Determine the [x, y] coordinate at the center of the cell enclosing the given text.  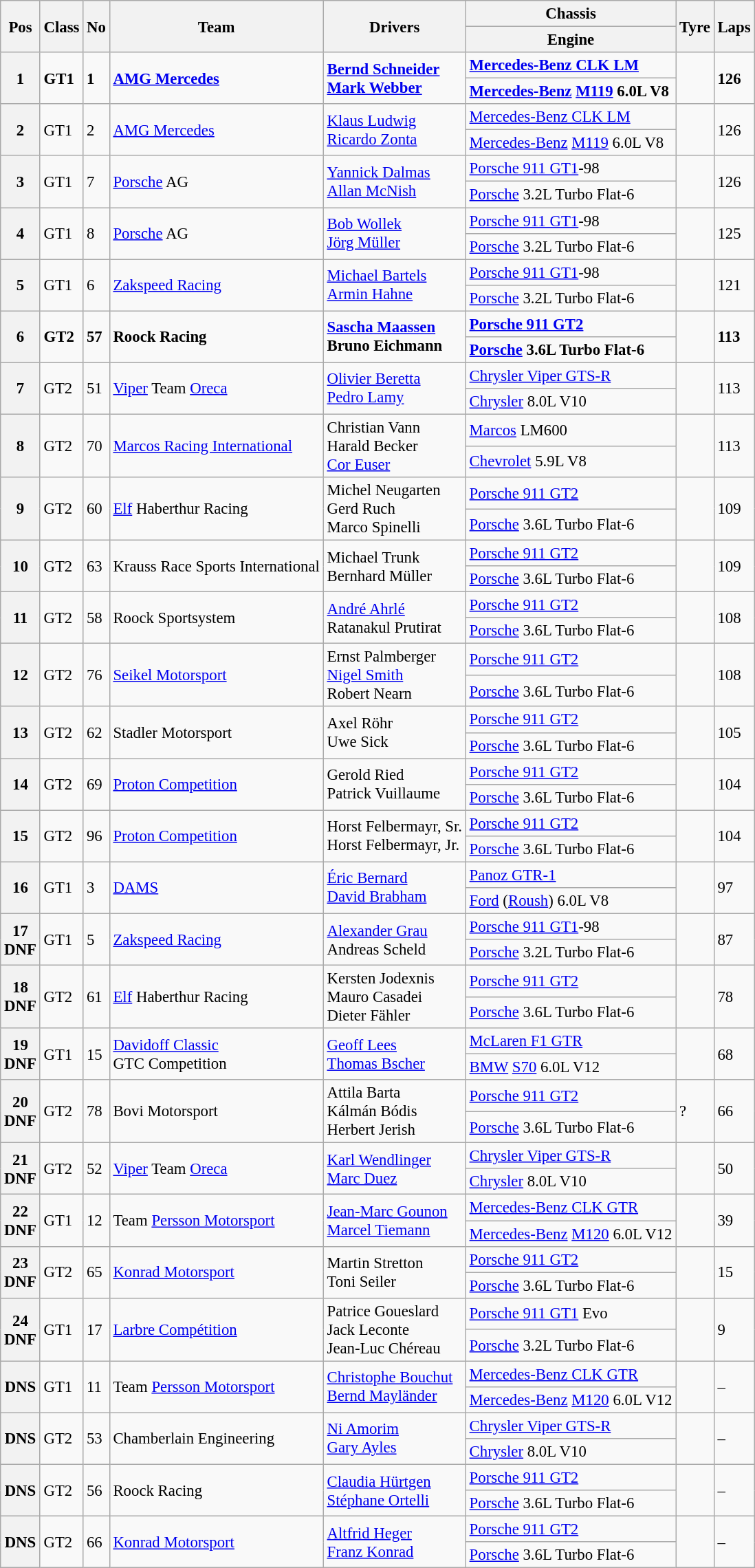
125 [734, 234]
Bob Wollek Jörg Müller [395, 234]
Bernd Schneider Mark Webber [395, 78]
BMW S70 6.0L V12 [571, 1067]
63 [96, 567]
Seikel Motorsport [216, 675]
21DNF [21, 1169]
Chamberlain Engineering [216, 1439]
Horst Felbermayr, Sr. Horst Felbermayr, Jr. [395, 836]
60 [96, 509]
70 [96, 446]
Kersten Jodexnis Mauro Casadei Dieter Fähler [395, 997]
Christian Vann Harald Becker Cor Euser [395, 446]
23DNF [21, 1272]
97 [734, 887]
53 [96, 1439]
Geoff Lees Thomas Bscher [395, 1054]
Alexander Grau Andreas Scheld [395, 939]
17DNF [21, 939]
58 [96, 618]
Martin Stretton Toni Seiler [395, 1272]
13 [21, 733]
Porsche 911 GT1 Evo [571, 1314]
Axel Röhr Uwe Sick [395, 733]
? [694, 1111]
14 [21, 784]
Marcos LM600 [571, 430]
61 [96, 997]
Sascha Maassen Bruno Eichmann [395, 337]
52 [96, 1169]
No [96, 26]
39 [734, 1220]
Chevrolet 5.9L V8 [571, 461]
Altfrid Heger Franz Konrad [395, 1542]
Krauss Race Sports International [216, 567]
Laps [734, 26]
Ford (Roush) 6.0L V8 [571, 901]
Gerold Ried Patrick Vuillaume [395, 784]
17 [96, 1329]
Stadler Motorsport [216, 733]
Klaus Ludwig Ricardo Zonta [395, 129]
10 [21, 567]
87 [734, 939]
Ni Amorim Gary Ayles [395, 1439]
Engine [571, 40]
Larbre Compétition [216, 1329]
Marcos Racing International [216, 446]
Chassis [571, 14]
121 [734, 285]
Davidoff Classic GTC Competition [216, 1054]
Panoz GTR-1 [571, 875]
Tyre [694, 26]
Patrice Goueslard Jack Leconte Jean-Luc Chéreau [395, 1329]
Olivier Beretta Pedro Lamy [395, 388]
Éric Bernard David Brabham [395, 887]
DAMS [216, 887]
19DNF [21, 1054]
McLaren F1 GTR [571, 1041]
Class [62, 26]
Christophe Bouchut Bernd Mayländer [395, 1386]
62 [96, 733]
56 [96, 1490]
68 [734, 1054]
Yannick Dalmas Allan McNish [395, 182]
Bovi Motorsport [216, 1111]
Attila Barta Kálmán Bódis Herbert Jerish [395, 1111]
Pos [21, 26]
76 [96, 675]
Drivers [395, 26]
Jean-Marc Gounon Marcel Tiemann [395, 1220]
96 [96, 836]
24DNF [21, 1329]
18DNF [21, 997]
Michael Trunk Bernhard Müller [395, 567]
André Ahrlé Ratanakul Prutirat [395, 618]
69 [96, 784]
51 [96, 388]
20DNF [21, 1111]
57 [96, 337]
65 [96, 1272]
Claudia Hürtgen Stéphane Ortelli [395, 1490]
Michael Bartels Armin Hahne [395, 285]
Karl Wendlinger Marc Duez [395, 1169]
4 [21, 234]
Ernst Palmberger Nigel Smith Robert Nearn [395, 675]
Roock Sportsystem [216, 618]
22DNF [21, 1220]
50 [734, 1169]
16 [21, 887]
Michel Neugarten Gerd Ruch Marco Spinelli [395, 509]
105 [734, 733]
Team [216, 26]
